Pinpoint the cell where the given text exists, returning its (X, Y) midpoint coordinate. 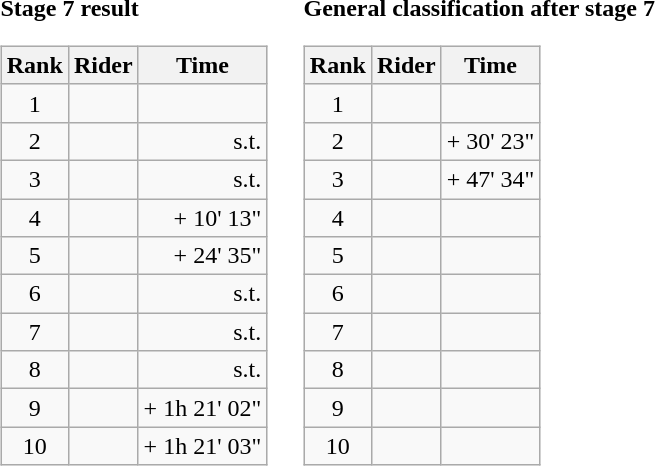
+ 1h 21' 03" (202, 446)
+ 1h 21' 02" (202, 408)
+ 30' 23" (490, 141)
+ 47' 34" (490, 179)
+ 10' 13" (202, 217)
+ 24' 35" (202, 256)
